Extract the (x, y) coordinate from the center of the cell holding the provided text.  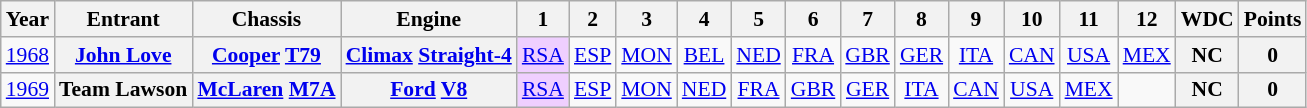
12 (1147, 19)
2 (592, 19)
John Love (123, 55)
8 (922, 19)
1969 (28, 90)
WDC (1208, 19)
Team Lawson (123, 90)
4 (704, 19)
1 (543, 19)
Points (1273, 19)
9 (976, 19)
7 (868, 19)
Entrant (123, 19)
Engine (429, 19)
3 (646, 19)
Chassis (266, 19)
10 (1032, 19)
5 (758, 19)
Year (28, 19)
Cooper T79 (266, 55)
11 (1089, 19)
McLaren M7A (266, 90)
1968 (28, 55)
Ford V8 (429, 90)
BEL (704, 55)
Climax Straight-4 (429, 55)
6 (814, 19)
